Provide the (X, Y) coordinate of the cell's center where the given text is located.  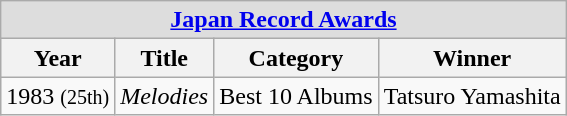
Tatsuro Yamashita (472, 96)
Melodies (164, 96)
Year (58, 58)
Winner (472, 58)
Title (164, 58)
Best 10 Albums (296, 96)
1983 (25th) (58, 96)
Category (296, 58)
Japan Record Awards (284, 20)
